Pinpoint the cell where the given text exists, returning its [X, Y] midpoint coordinate. 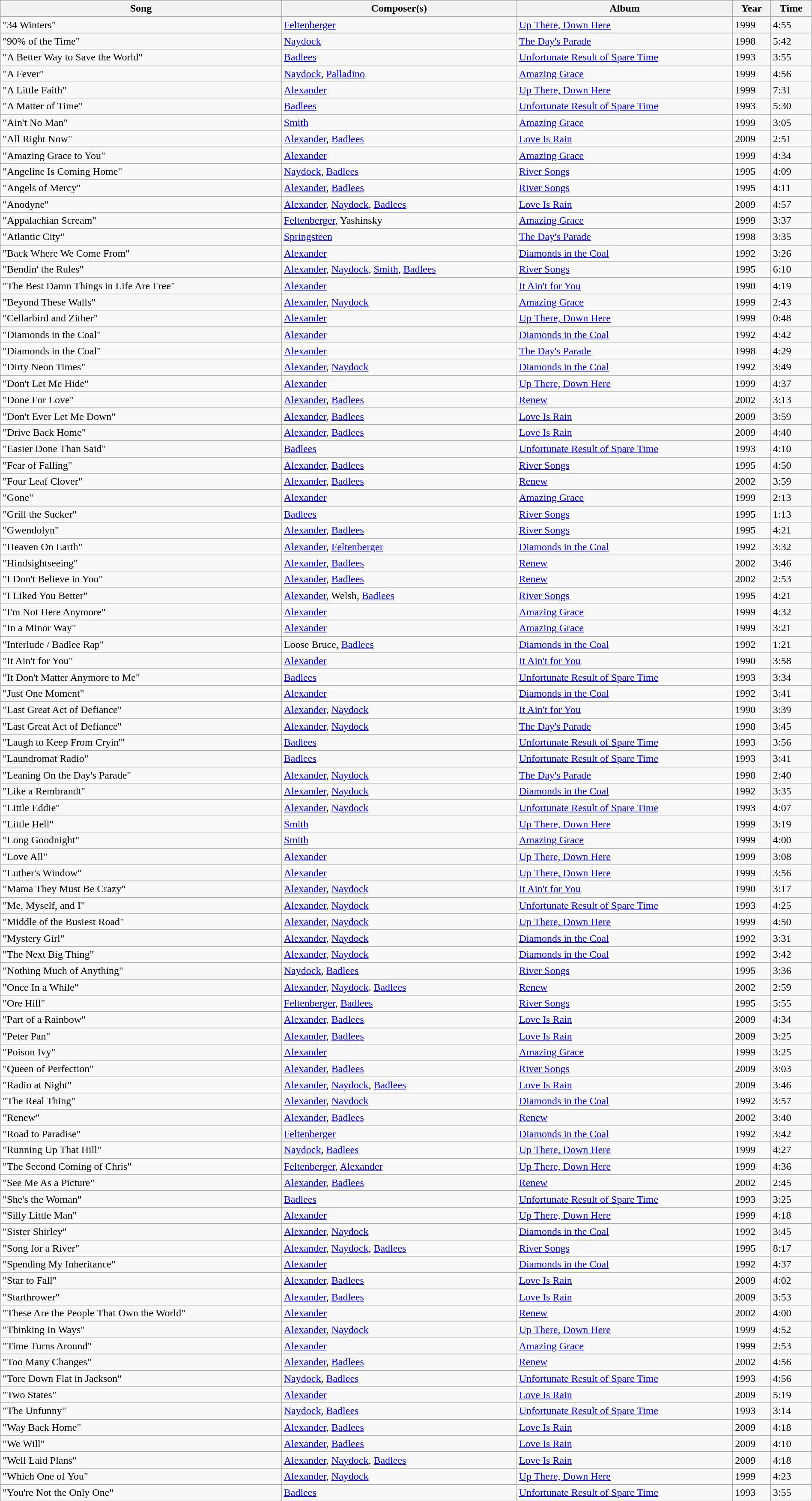
"Two States" [141, 1395]
"Peter Pan" [141, 1036]
3:21 [791, 628]
4:42 [791, 335]
"Running Up That Hill" [141, 1150]
Time [791, 9]
"Little Eddie" [141, 808]
4:19 [791, 286]
3:17 [791, 889]
"Don't Let Me Hide" [141, 383]
3:39 [791, 710]
"Mama They Must Be Crazy" [141, 889]
"Once In a While" [141, 987]
"Ain't No Man" [141, 123]
"The Real Thing" [141, 1101]
4:55 [791, 25]
3:26 [791, 253]
"Well Laid Plans" [141, 1460]
"Tore Down Flat in Jackson" [141, 1378]
"I Liked You Better" [141, 596]
2:59 [791, 987]
4:52 [791, 1330]
"Radio at Night" [141, 1085]
4:07 [791, 808]
"See Me As a Picture" [141, 1183]
7:31 [791, 90]
Naydock [399, 41]
3:53 [791, 1297]
Year [752, 9]
"The Next Big Thing" [141, 954]
4:09 [791, 171]
"Angels of Mercy" [141, 188]
3:14 [791, 1411]
"34 Winters" [141, 25]
2:40 [791, 775]
4:36 [791, 1166]
"Angeline Is Coming Home" [141, 171]
"The Unfunny" [141, 1411]
"Atlantic City" [141, 237]
3:37 [791, 221]
"Mystery Girl" [141, 938]
3:08 [791, 857]
"Road to Paradise" [141, 1134]
"Renew" [141, 1118]
"Like a Rembrandt" [141, 791]
"I Don't Believe in You" [141, 579]
Feltenberger, Yashinsky [399, 221]
1:13 [791, 514]
4:02 [791, 1281]
3:40 [791, 1118]
Alexander, Naydock, Smith, Badlees [399, 270]
"Star to Fall" [141, 1281]
"She's the Woman" [141, 1199]
0:48 [791, 318]
4:23 [791, 1476]
"Easier Done Than Said" [141, 449]
"Thinking In Ways" [141, 1330]
"It Don't Matter Anymore to Me" [141, 677]
"Leaning On the Day's Parade" [141, 775]
3:34 [791, 677]
"Gwendolyn" [141, 530]
3:03 [791, 1069]
"Me, Myself, and I" [141, 905]
"Poison Ivy" [141, 1052]
"Ore Hill" [141, 1004]
4:11 [791, 188]
"Drive Back Home" [141, 432]
4:57 [791, 204]
"All Right Now" [141, 139]
4:27 [791, 1150]
"Long Goodnight" [141, 840]
"Done For Love" [141, 400]
"Spending My Inheritance" [141, 1264]
8:17 [791, 1248]
"You're Not the Only One" [141, 1492]
"Too Many Changes" [141, 1362]
"Part of a Rainbow" [141, 1020]
Feltenberger, Alexander [399, 1166]
5:30 [791, 106]
Springsteen [399, 237]
6:10 [791, 270]
"Gone" [141, 498]
"90% of the Time" [141, 41]
5:19 [791, 1395]
3:32 [791, 547]
"Little Hell" [141, 824]
"Love All" [141, 857]
"In a Minor Way" [141, 628]
"Just One Moment" [141, 693]
Loose Bruce, Badlees [399, 644]
Song [141, 9]
5:55 [791, 1004]
3:57 [791, 1101]
"Fear of Falling" [141, 465]
"Amazing Grace to You" [141, 155]
4:29 [791, 351]
"Cellarbird and Zither" [141, 318]
"Grill the Sucker" [141, 514]
3:13 [791, 400]
3:58 [791, 661]
Alexander, Feltenberger [399, 547]
"Bendin' the Rules" [141, 270]
"A Little Faith" [141, 90]
"The Best Damn Things in Life Are Free" [141, 286]
"A Better Way to Save the World" [141, 57]
Feltenberger, Badlees [399, 1004]
"Sister Shirley" [141, 1231]
"Way Back Home" [141, 1427]
"A Fever" [141, 74]
"Heaven On Earth" [141, 547]
"Four Leaf Clover" [141, 482]
"Beyond These Walls" [141, 302]
"Back Where We Come From" [141, 253]
"Appalachian Scream" [141, 221]
4:40 [791, 432]
3:49 [791, 367]
"Time Turns Around" [141, 1346]
"Dirty Neon Times" [141, 367]
2:45 [791, 1183]
"Hindsightseeing" [141, 563]
"Interlude / Badlee Rap" [141, 644]
"Song for a River" [141, 1248]
3:36 [791, 971]
"Starthrower" [141, 1297]
"Anodyne" [141, 204]
"A Matter of Time" [141, 106]
Album [624, 9]
3:19 [791, 824]
"Laugh to Keep From Cryin'" [141, 743]
4:32 [791, 612]
Composer(s) [399, 9]
3:31 [791, 938]
"These Are the People That Own the World" [141, 1313]
"Laundromat Radio" [141, 759]
"We Will" [141, 1444]
"Queen of Perfection" [141, 1069]
4:25 [791, 905]
"Silly Little Man" [141, 1215]
"It Ain't for You" [141, 661]
"Middle of the Busiest Road" [141, 922]
5:42 [791, 41]
Alexander, Naydock. Badlees [399, 987]
Alexander, Welsh, Badlees [399, 596]
"Which One of You" [141, 1476]
1:21 [791, 644]
"The Second Coming of Chris" [141, 1166]
Naydock, Palladino [399, 74]
3:05 [791, 123]
2:43 [791, 302]
"Don't Ever Let Me Down" [141, 416]
2:13 [791, 498]
"Nothing Much of Anything" [141, 971]
2:51 [791, 139]
"I'm Not Here Anymore" [141, 612]
"Luther's Window" [141, 873]
